Locate the cell with the specified text and output its (X, Y) center coordinate. 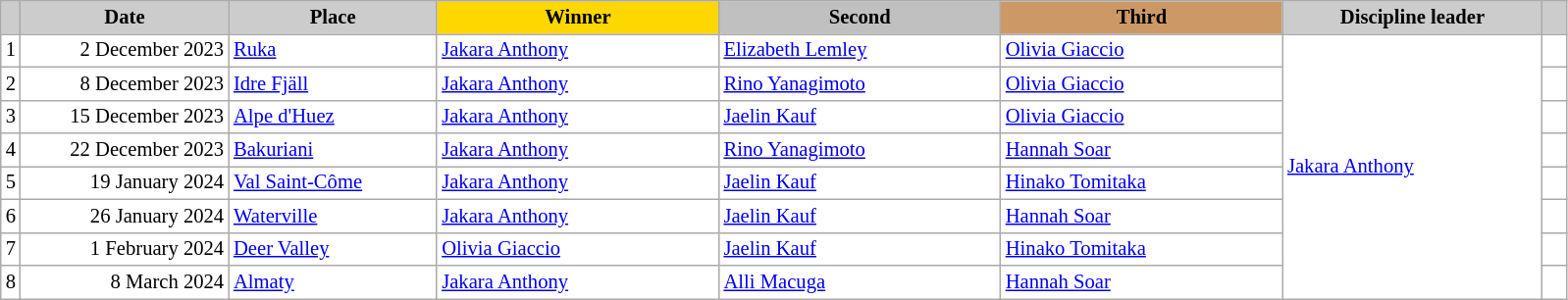
15 December 2023 (125, 117)
Winner (577, 17)
1 February 2024 (125, 249)
8 March 2024 (125, 281)
1 (11, 50)
5 (11, 182)
Deer Valley (333, 249)
Alli Macuga (860, 281)
Discipline leader (1413, 17)
Almaty (333, 281)
Bakuriani (333, 150)
Ruka (333, 50)
Date (125, 17)
3 (11, 117)
2 December 2023 (125, 50)
26 January 2024 (125, 216)
Elizabeth Lemley (860, 50)
Third (1142, 17)
Second (860, 17)
22 December 2023 (125, 150)
Alpe d'Huez (333, 117)
8 (11, 281)
Val Saint-Côme (333, 182)
Waterville (333, 216)
Idre Fjäll (333, 83)
2 (11, 83)
Place (333, 17)
4 (11, 150)
7 (11, 249)
8 December 2023 (125, 83)
6 (11, 216)
19 January 2024 (125, 182)
